Find where the given text appears and provide that cell's center as (x, y) coordinate. 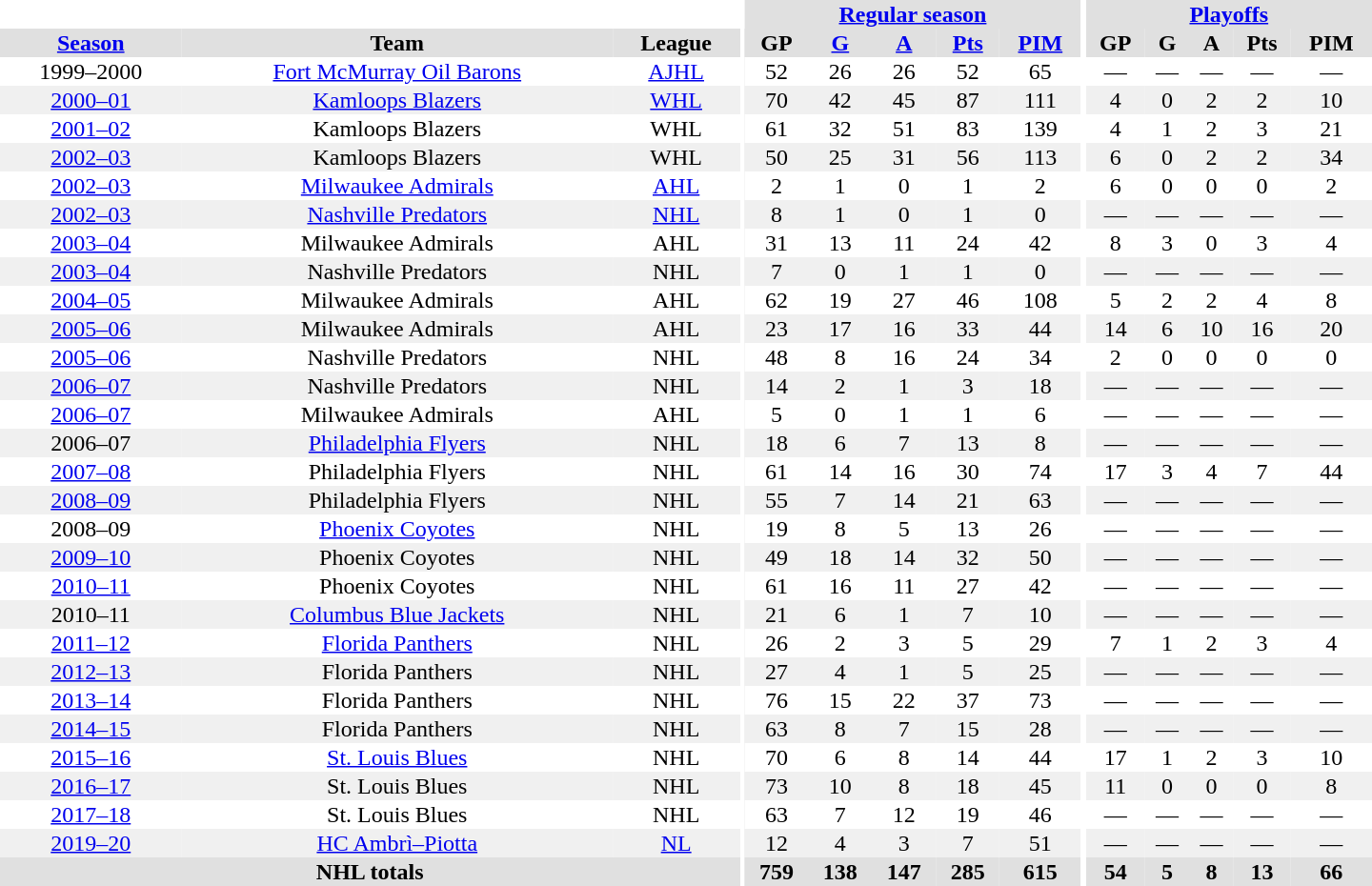
2016–17 (91, 786)
2001–02 (91, 129)
74 (1040, 472)
55 (776, 500)
108 (1040, 300)
2000–01 (91, 100)
Playoffs (1229, 14)
22 (903, 700)
147 (903, 872)
2009–10 (91, 557)
Columbus Blue Jackets (396, 614)
285 (968, 872)
NL (676, 843)
49 (776, 557)
139 (1040, 129)
2015–16 (91, 757)
2004–05 (91, 300)
AJHL (676, 71)
Season (91, 43)
111 (1040, 100)
HC Ambrì–Piotta (396, 843)
NHL totals (370, 872)
23 (776, 329)
Team (396, 43)
20 (1332, 329)
66 (1332, 872)
76 (776, 700)
2007–08 (91, 472)
113 (1040, 157)
Fort McMurray Oil Barons (396, 71)
65 (1040, 71)
62 (776, 300)
2014–15 (91, 729)
138 (840, 872)
87 (968, 100)
2013–14 (91, 700)
83 (968, 129)
2011–12 (91, 643)
Regular season (913, 14)
2017–18 (91, 815)
2012–13 (91, 672)
759 (776, 872)
League (676, 43)
48 (776, 357)
1999–2000 (91, 71)
615 (1040, 872)
37 (968, 700)
54 (1116, 872)
30 (968, 472)
28 (1040, 729)
33 (968, 329)
2019–20 (91, 843)
29 (1040, 643)
56 (968, 157)
